Determine the [X, Y] coordinate at the center of the cell enclosing the given text.  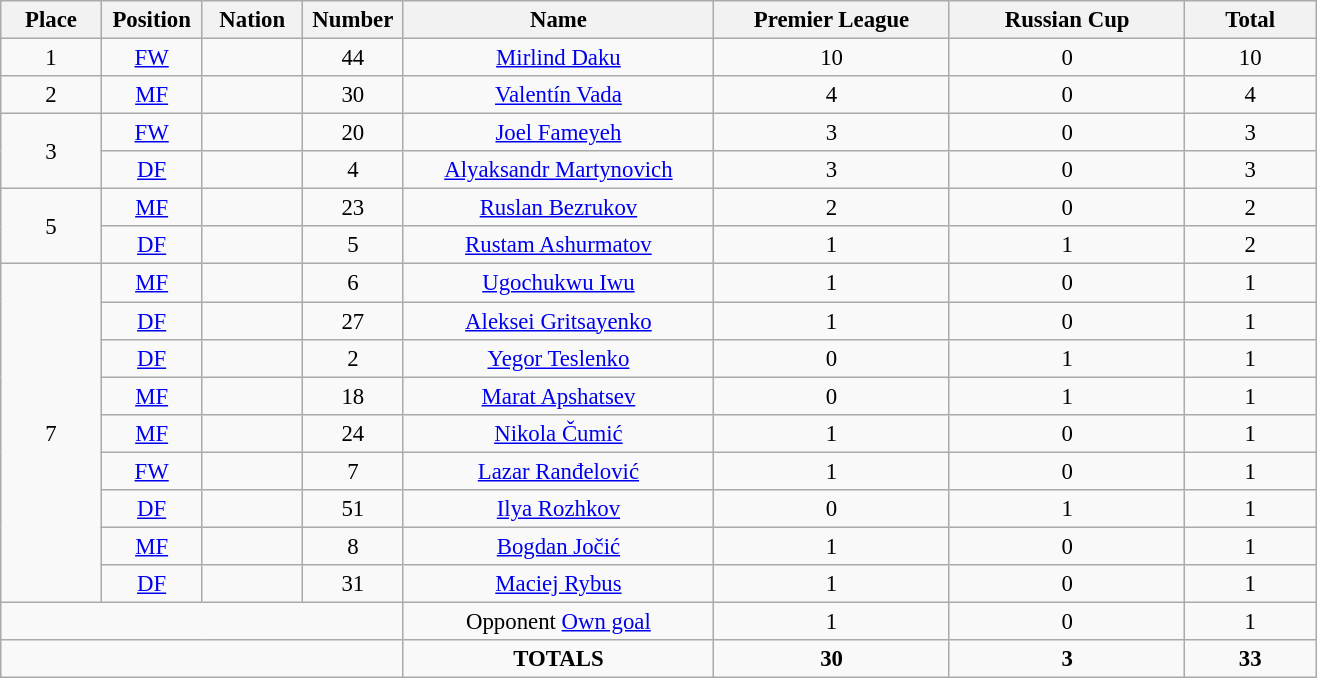
Mirlind Daku [558, 58]
Valentín Vada [558, 95]
Name [558, 20]
Nation [252, 20]
Place [52, 20]
Opponent Own goal [558, 621]
51 [354, 509]
Bogdan Jočić [558, 546]
Russian Cup [1067, 20]
Total [1250, 20]
TOTALS [558, 659]
Ilya Rozhkov [558, 509]
Rustam Ashurmatov [558, 245]
24 [354, 433]
Number [354, 20]
8 [354, 546]
Ugochukwu Iwu [558, 283]
Lazar Ranđelović [558, 471]
Position [152, 20]
33 [1250, 659]
23 [354, 208]
Maciej Rybus [558, 584]
20 [354, 133]
27 [354, 321]
6 [354, 283]
31 [354, 584]
Joel Fameyeh [558, 133]
Marat Apshatsev [558, 396]
18 [354, 396]
Nikola Čumić [558, 433]
Aleksei Gritsayenko [558, 321]
Premier League [832, 20]
Alyaksandr Martynovich [558, 170]
Yegor Teslenko [558, 358]
Ruslan Bezrukov [558, 208]
44 [354, 58]
